Capture the cell that displays the provided text and extract its [X, Y] central coordinate. 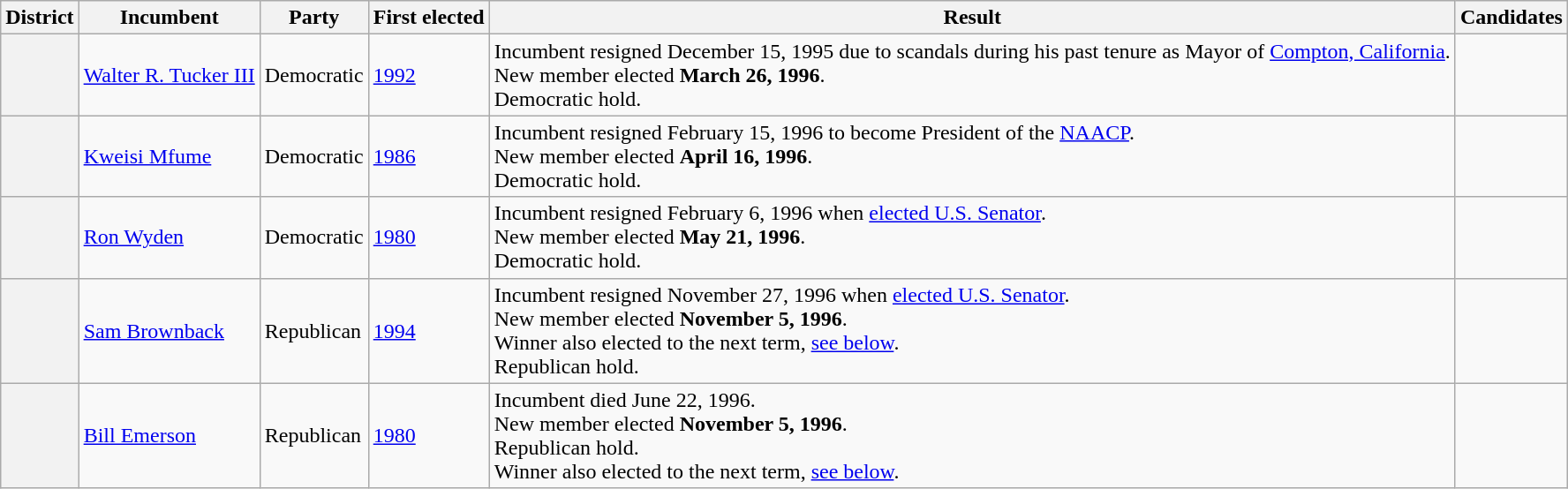
1992 [429, 75]
Sam Brownback [170, 330]
Walter R. Tucker III [170, 75]
Incumbent resigned February 6, 1996 when elected U.S. Senator.New member elected May 21, 1996.Democratic hold. [972, 237]
Incumbent [170, 18]
Kweisi Mfume [170, 156]
District [40, 18]
First elected [429, 18]
Incumbent resigned February 15, 1996 to become President of the NAACP.New member elected April 16, 1996.Democratic hold. [972, 156]
Candidates [1511, 18]
Ron Wyden [170, 237]
1986 [429, 156]
Result [972, 18]
Bill Emerson [170, 436]
Incumbent died June 22, 1996.New member elected November 5, 1996.Republican hold.Winner also elected to the next term, see below. [972, 436]
1994 [429, 330]
Party [314, 18]
